Output the (X, Y) coordinate of the center of the cell containing the given text.  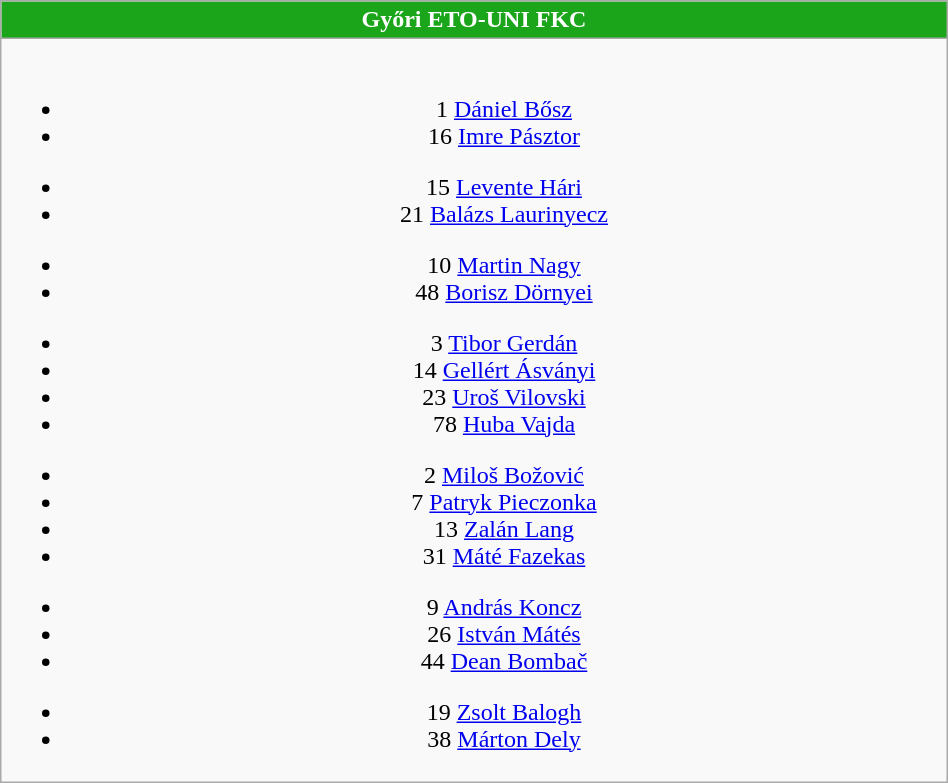
Győri ETO-UNI FKC (474, 20)
